Provide the (x, y) coordinate of the cell's center where the given text is located.  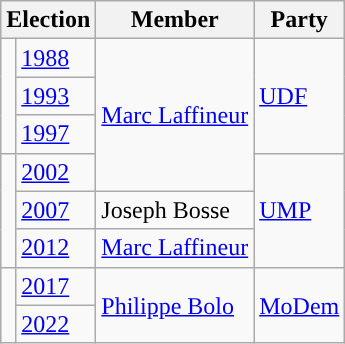
Philippe Bolo (175, 305)
1993 (56, 96)
Election (48, 20)
MoDem (300, 305)
Member (175, 20)
2002 (56, 172)
UDF (300, 96)
Party (300, 20)
UMP (300, 210)
Joseph Bosse (175, 210)
2017 (56, 286)
2007 (56, 210)
1997 (56, 134)
2012 (56, 248)
1988 (56, 58)
2022 (56, 324)
